Extract the [x, y] coordinate from the center of the cell holding the provided text.  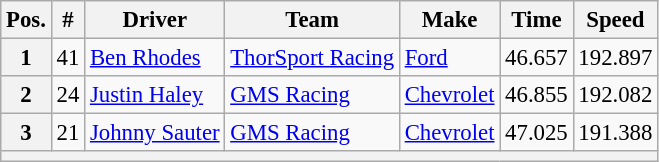
Pos. [26, 20]
21 [68, 133]
24 [68, 95]
1 [26, 58]
Justin Haley [155, 95]
192.082 [616, 95]
2 [26, 95]
# [68, 20]
41 [68, 58]
Ben Rhodes [155, 58]
191.388 [616, 133]
Driver [155, 20]
46.855 [536, 95]
47.025 [536, 133]
Johnny Sauter [155, 133]
3 [26, 133]
46.657 [536, 58]
Ford [449, 58]
Team [312, 20]
Time [536, 20]
Speed [616, 20]
192.897 [616, 58]
Make [449, 20]
ThorSport Racing [312, 58]
